Determine the (x, y) coordinate at the center of the cell enclosing the given text.  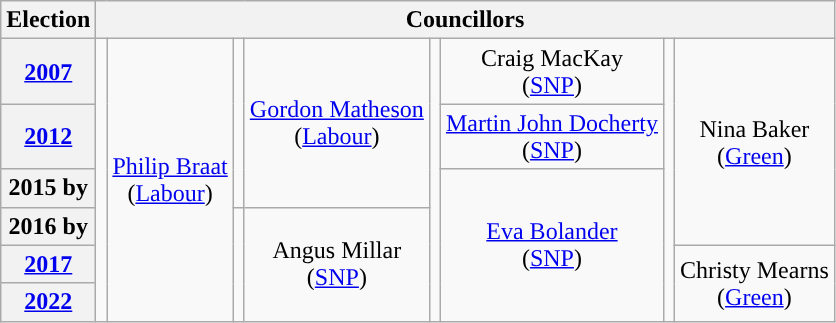
2016 by (48, 226)
Councillors (465, 20)
2015 by (48, 188)
2012 (48, 136)
Eva Bolander(SNP) (552, 245)
Angus Millar(SNP) (336, 264)
Martin John Docherty(SNP) (552, 136)
Gordon Matheson(Labour) (336, 123)
2017 (48, 264)
2022 (48, 302)
Election (48, 20)
2007 (48, 72)
Philip Braat(Labour) (170, 180)
Christy Mearns(Green) (755, 283)
Craig MacKay(SNP) (552, 72)
Nina Baker(Green) (755, 142)
